Search for the cell housing the specified text and yield its [x, y] center coordinate. 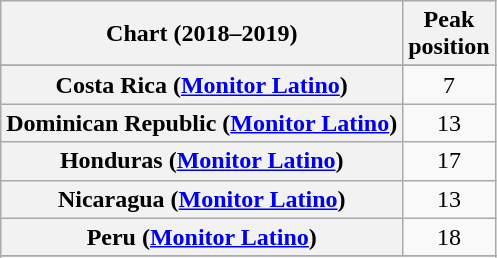
Honduras (Monitor Latino) [202, 161]
Chart (2018–2019) [202, 34]
7 [449, 85]
Costa Rica (Monitor Latino) [202, 85]
Dominican Republic (Monitor Latino) [202, 123]
Peakposition [449, 34]
17 [449, 161]
Peru (Monitor Latino) [202, 237]
Nicaragua (Monitor Latino) [202, 199]
18 [449, 237]
